Return the [X, Y] coordinate for the center point of the cell that contains the specified text.  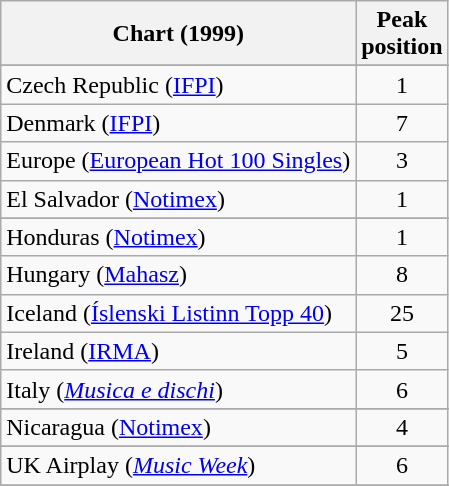
UK Airplay (Music Week) [178, 465]
El Salvador (Notimex) [178, 199]
8 [402, 275]
Hungary (Mahasz) [178, 275]
Czech Republic (IFPI) [178, 85]
Peakposition [402, 34]
Iceland (Íslenski Listinn Topp 40) [178, 313]
25 [402, 313]
Italy (Musica e dischi) [178, 389]
5 [402, 351]
Ireland (IRMA) [178, 351]
3 [402, 161]
Chart (1999) [178, 34]
7 [402, 123]
Honduras (Notimex) [178, 237]
Europe (European Hot 100 Singles) [178, 161]
4 [402, 427]
Denmark (IFPI) [178, 123]
Nicaragua (Notimex) [178, 427]
